Scan for the cell matching the given text and deliver its [x, y] coordinate at center. 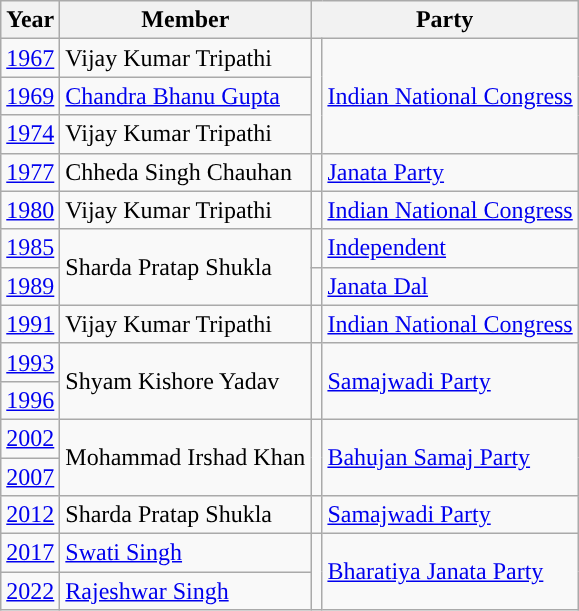
2012 [30, 515]
1980 [30, 210]
Party [444, 20]
Janata Dal [450, 286]
Rajeshwar Singh [186, 591]
Member [186, 20]
1977 [30, 172]
1989 [30, 286]
Year [30, 20]
Chandra Bhanu Gupta [186, 96]
2022 [30, 591]
Bharatiya Janata Party [450, 572]
Janata Party [450, 172]
1974 [30, 134]
1967 [30, 58]
1993 [30, 362]
1996 [30, 400]
Chheda Singh Chauhan [186, 172]
Swati Singh [186, 553]
2007 [30, 477]
Independent [450, 248]
1991 [30, 324]
2002 [30, 438]
1969 [30, 96]
Shyam Kishore Yadav [186, 381]
Bahujan Samaj Party [450, 457]
1985 [30, 248]
Mohammad Irshad Khan [186, 457]
2017 [30, 553]
